Capture the cell that displays the provided text and extract its [x, y] central coordinate. 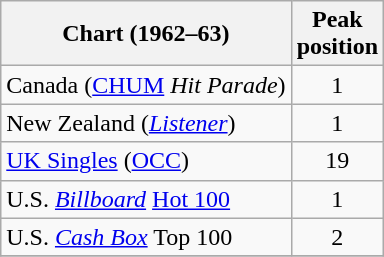
2 [337, 237]
U.S. Billboard Hot 100 [146, 199]
19 [337, 161]
UK Singles (OCC) [146, 161]
Canada (CHUM Hit Parade) [146, 85]
U.S. Cash Box Top 100 [146, 237]
New Zealand (Listener) [146, 123]
Peakposition [337, 34]
Chart (1962–63) [146, 34]
